Scan for the cell matching the given text and deliver its (x, y) coordinate at center. 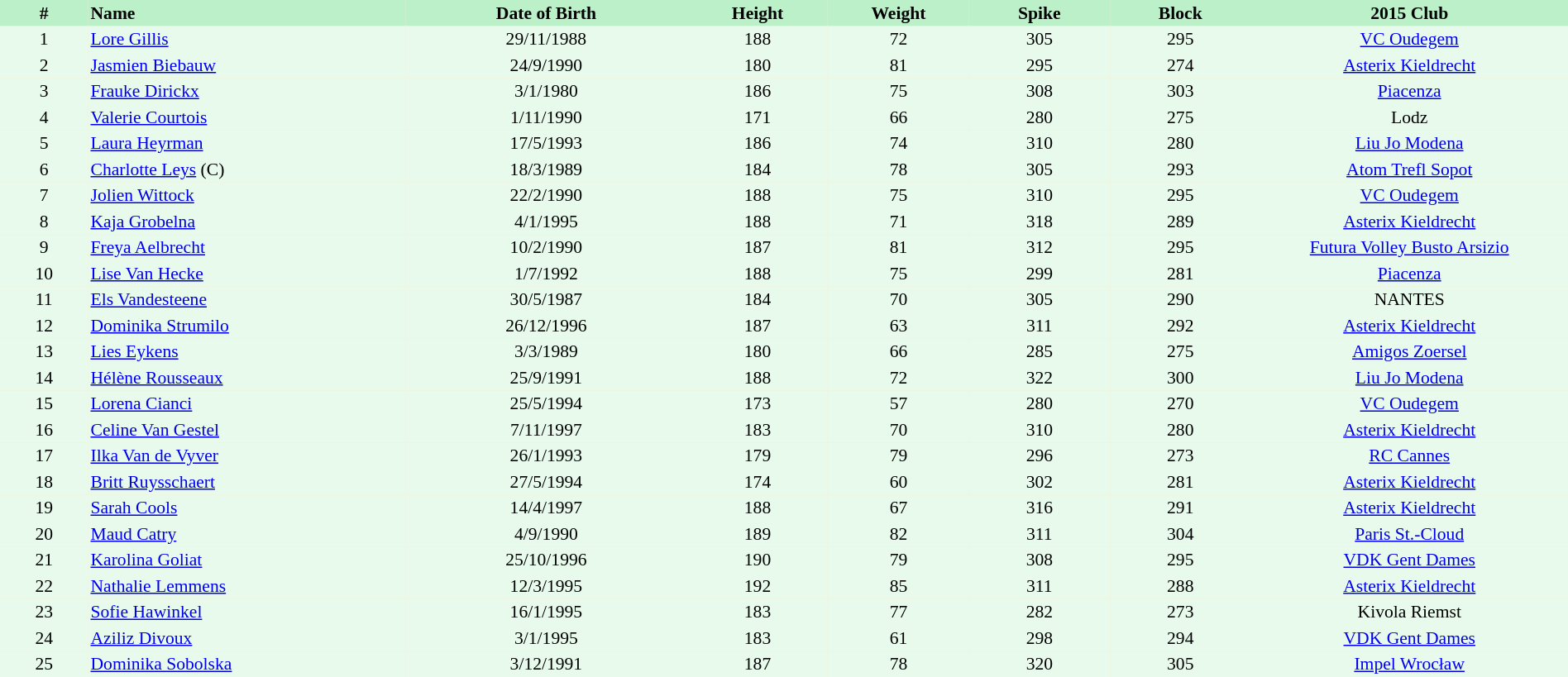
19 (44, 508)
10/2/1990 (546, 248)
Charlotte Leys (C) (246, 169)
304 (1180, 534)
Name (246, 13)
# (44, 13)
Nathalie Lemmens (246, 586)
Date of Birth (546, 13)
Sofie Hawinkel (246, 612)
Britt Ruysschaert (246, 482)
26/1/1993 (546, 456)
18 (44, 482)
12 (44, 326)
5 (44, 144)
294 (1180, 638)
Sarah Cools (246, 508)
8 (44, 222)
Lorena Cianci (246, 403)
303 (1180, 91)
Lore Gillis (246, 40)
296 (1040, 456)
78 (898, 169)
16 (44, 430)
7 (44, 195)
Maud Catry (246, 534)
316 (1040, 508)
67 (898, 508)
6 (44, 169)
Lise Van Hecke (246, 274)
71 (898, 222)
322 (1040, 378)
174 (758, 482)
300 (1180, 378)
29/11/1988 (546, 40)
298 (1040, 638)
4/9/1990 (546, 534)
Els Vandesteene (246, 299)
288 (1180, 586)
171 (758, 117)
13 (44, 352)
20 (44, 534)
24 (44, 638)
4/1/1995 (546, 222)
3/1/1980 (546, 91)
189 (758, 534)
Futura Volley Busto Arsizio (1409, 248)
Weight (898, 13)
Karolina Goliat (246, 560)
274 (1180, 65)
3/3/1989 (546, 352)
2015 Club (1409, 13)
82 (898, 534)
Height (758, 13)
Lodz (1409, 117)
25/5/1994 (546, 403)
16/1/1995 (546, 612)
Ilka Van de Vyver (246, 456)
Kaja Grobelna (246, 222)
1 (44, 40)
299 (1040, 274)
RC Cannes (1409, 456)
1/11/1990 (546, 117)
17 (44, 456)
NANTES (1409, 299)
Lies Eykens (246, 352)
7/11/1997 (546, 430)
Atom Trefl Sopot (1409, 169)
27/5/1994 (546, 482)
26/12/1996 (546, 326)
22 (44, 586)
270 (1180, 403)
57 (898, 403)
14 (44, 378)
Dominika Strumilo (246, 326)
25/9/1991 (546, 378)
63 (898, 326)
21 (44, 560)
Spike (1040, 13)
285 (1040, 352)
24/9/1990 (546, 65)
289 (1180, 222)
282 (1040, 612)
Hélène Rousseaux (246, 378)
23 (44, 612)
Amigos Zoersel (1409, 352)
77 (898, 612)
18/3/1989 (546, 169)
61 (898, 638)
85 (898, 586)
1/7/1992 (546, 274)
10 (44, 274)
15 (44, 403)
290 (1180, 299)
293 (1180, 169)
292 (1180, 326)
Kivola Riemst (1409, 612)
312 (1040, 248)
3/1/1995 (546, 638)
11 (44, 299)
173 (758, 403)
318 (1040, 222)
30/5/1987 (546, 299)
Jolien Wittock (246, 195)
Freya Aelbrecht (246, 248)
Celine Van Gestel (246, 430)
12/3/1995 (546, 586)
302 (1040, 482)
17/5/1993 (546, 144)
3 (44, 91)
291 (1180, 508)
Aziliz Divoux (246, 638)
22/2/1990 (546, 195)
Paris St.-Cloud (1409, 534)
Frauke Dirickx (246, 91)
14/4/1997 (546, 508)
74 (898, 144)
179 (758, 456)
2 (44, 65)
4 (44, 117)
192 (758, 586)
Valerie Courtois (246, 117)
Jasmien Biebauw (246, 65)
9 (44, 248)
Laura Heyrman (246, 144)
Block (1180, 13)
25/10/1996 (546, 560)
60 (898, 482)
190 (758, 560)
